Extract the [X, Y] coordinate from the center of the cell holding the provided text.  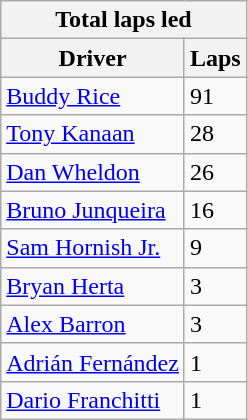
9 [215, 248]
Sam Hornish Jr. [93, 248]
Tony Kanaan [93, 134]
Bryan Herta [93, 286]
Adrián Fernández [93, 362]
16 [215, 210]
Dario Franchitti [93, 400]
Total laps led [124, 20]
Buddy Rice [93, 96]
28 [215, 134]
26 [215, 172]
Laps [215, 58]
91 [215, 96]
Bruno Junqueira [93, 210]
Alex Barron [93, 324]
Driver [93, 58]
Dan Wheldon [93, 172]
